Find where the given text appears and provide that cell's center as (x, y) coordinate. 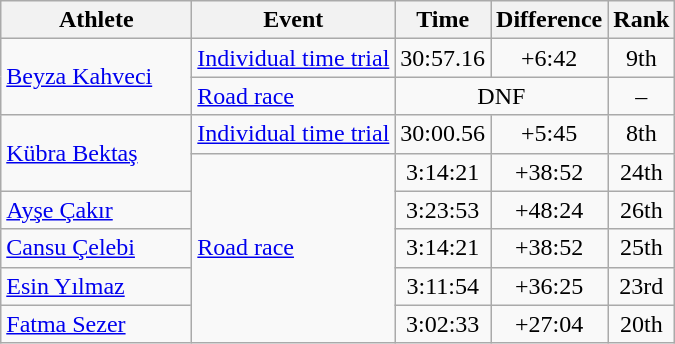
– (642, 96)
25th (642, 248)
+27:04 (550, 324)
8th (642, 134)
Esin Yılmaz (96, 286)
3:11:54 (443, 286)
3:23:53 (443, 210)
Athlete (96, 20)
Cansu Çelebi (96, 248)
Ayşe Çakır (96, 210)
Fatma Sezer (96, 324)
+5:45 (550, 134)
Beyza Kahveci (96, 77)
30:00.56 (443, 134)
Time (443, 20)
26th (642, 210)
30:57.16 (443, 58)
Event (294, 20)
+36:25 (550, 286)
+6:42 (550, 58)
Kübra Bektaş (96, 153)
DNF (502, 96)
23rd (642, 286)
+48:24 (550, 210)
9th (642, 58)
Rank (642, 20)
24th (642, 172)
Difference (550, 20)
20th (642, 324)
3:02:33 (443, 324)
